Return the [x, y] coordinate for the center point of the cell that contains the specified text.  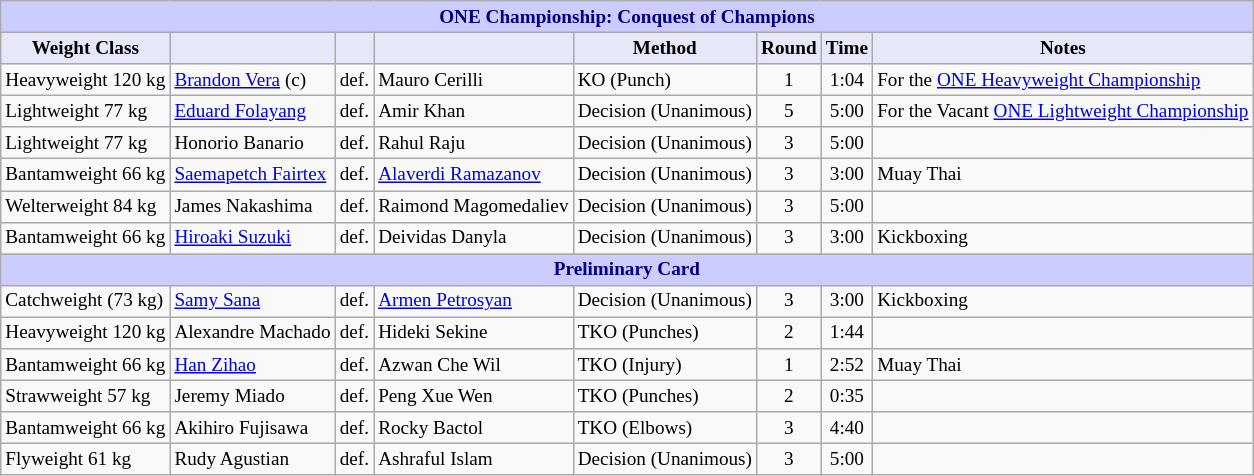
Strawweight 57 kg [86, 396]
Rahul Raju [474, 143]
For the Vacant ONE Lightweight Championship [1063, 111]
ONE Championship: Conquest of Champions [627, 17]
TKO (Elbows) [664, 428]
TKO (Injury) [664, 365]
Mauro Cerilli [474, 80]
Hiroaki Suzuki [252, 238]
0:35 [846, 396]
Han Zihao [252, 365]
Saemapetch Fairtex [252, 175]
Samy Sana [252, 301]
For the ONE Heavyweight Championship [1063, 80]
Welterweight 84 kg [86, 206]
Brandon Vera (c) [252, 80]
Preliminary Card [627, 270]
4:40 [846, 428]
Alexandre Machado [252, 333]
KO (Punch) [664, 80]
Rudy Agustian [252, 460]
Notes [1063, 48]
Weight Class [86, 48]
Eduard Folayang [252, 111]
Peng Xue Wen [474, 396]
Raimond Magomedaliev [474, 206]
Time [846, 48]
Honorio Banario [252, 143]
Catchweight (73 kg) [86, 301]
Akihiro Fujisawa [252, 428]
Ashraful Islam [474, 460]
Method [664, 48]
Rocky Bactol [474, 428]
1:44 [846, 333]
Amir Khan [474, 111]
Flyweight 61 kg [86, 460]
Deividas Danyla [474, 238]
1:04 [846, 80]
James Nakashima [252, 206]
5 [790, 111]
2:52 [846, 365]
Azwan Che Wil [474, 365]
Armen Petrosyan [474, 301]
Alaverdi Ramazanov [474, 175]
Jeremy Miado [252, 396]
Round [790, 48]
Hideki Sekine [474, 333]
